Find where the given text appears and provide that cell's center as [X, Y] coordinate. 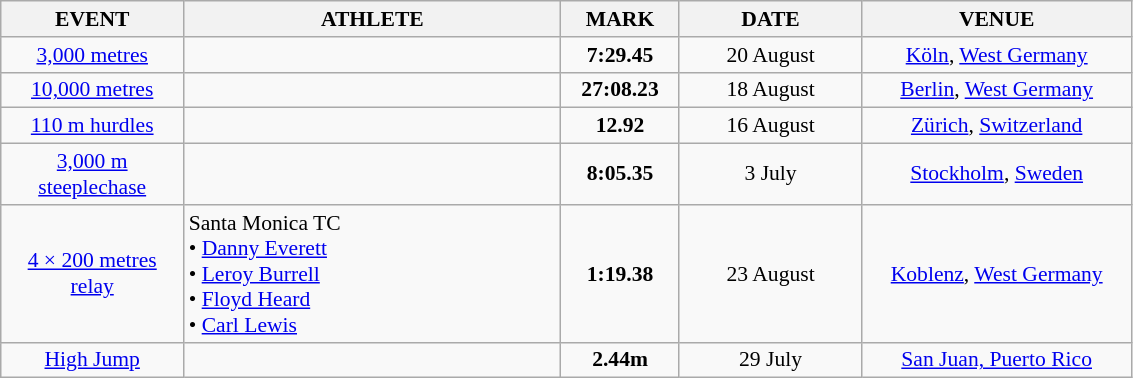
DATE [770, 19]
3,000 m steeplechase [92, 174]
10,000 metres [92, 90]
ATHLETE [372, 19]
20 August [770, 55]
18 August [770, 90]
Stockholm, Sweden [996, 174]
VENUE [996, 19]
16 August [770, 126]
12.92 [620, 126]
MARK [620, 19]
Santa Monica TC • Danny Everett• Leroy Burrell• Floyd Heard• Carl Lewis [372, 274]
Zürich, Switzerland [996, 126]
EVENT [92, 19]
Koblenz, West Germany [996, 274]
27:08.23 [620, 90]
3 July [770, 174]
4 × 200 metres relay [92, 274]
8:05.35 [620, 174]
1:19.38 [620, 274]
San Juan, Puerto Rico [996, 360]
3,000 metres [92, 55]
23 August [770, 274]
110 m hurdles [92, 126]
Köln, West Germany [996, 55]
High Jump [92, 360]
2.44m [620, 360]
7:29.45 [620, 55]
Berlin, West Germany [996, 90]
29 July [770, 360]
